Extract the (x, y) coordinate from the center of the cell holding the provided text.  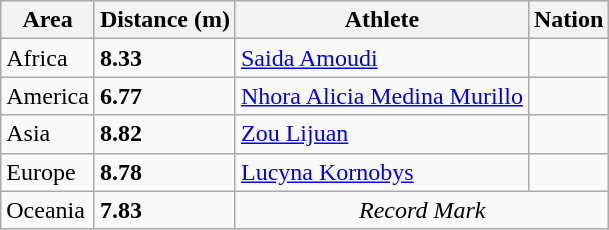
Record Mark (422, 210)
Asia (48, 134)
Athlete (382, 20)
Oceania (48, 210)
8.33 (164, 58)
Europe (48, 172)
Zou Lijuan (382, 134)
Area (48, 20)
8.78 (164, 172)
Saida Amoudi (382, 58)
7.83 (164, 210)
Africa (48, 58)
Lucyna Kornobys (382, 172)
America (48, 96)
Nhora Alicia Medina Murillo (382, 96)
8.82 (164, 134)
Distance (m) (164, 20)
6.77 (164, 96)
Nation (568, 20)
